Detect which cell encompasses the target text, then output its [x, y] center coordinate. 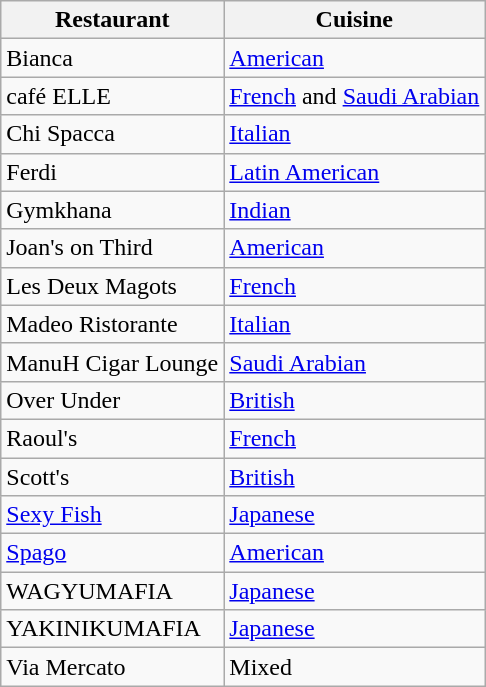
WAGYUMAFIA [112, 591]
Ferdi [112, 172]
ManuH Cigar Lounge [112, 362]
Scott's [112, 477]
YAKINIKUMAFIA [112, 629]
Restaurant [112, 20]
Sexy Fish [112, 515]
Cuisine [354, 20]
Via Mercato [112, 667]
Madeo Ristorante [112, 324]
Chi Spacca [112, 134]
Over Under [112, 400]
Raoul's [112, 438]
Mixed [354, 667]
Bianca [112, 58]
Saudi Arabian [354, 362]
Joan's on Third [112, 248]
Latin American [354, 172]
Spago [112, 553]
Indian [354, 210]
Les Deux Magots [112, 286]
café ELLE [112, 96]
Gymkhana [112, 210]
French and Saudi Arabian [354, 96]
